Pinpoint the cell where the given text exists, returning its (x, y) midpoint coordinate. 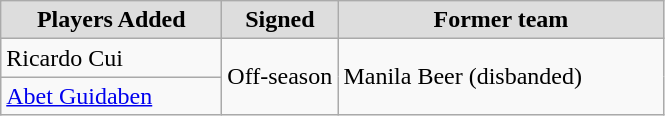
Former team (501, 20)
Manila Beer (disbanded) (501, 77)
Players Added (112, 20)
Abet Guidaben (112, 96)
Off-season (280, 77)
Ricardo Cui (112, 58)
Signed (280, 20)
